Detect which cell encompasses the target text, then output its [X, Y] center coordinate. 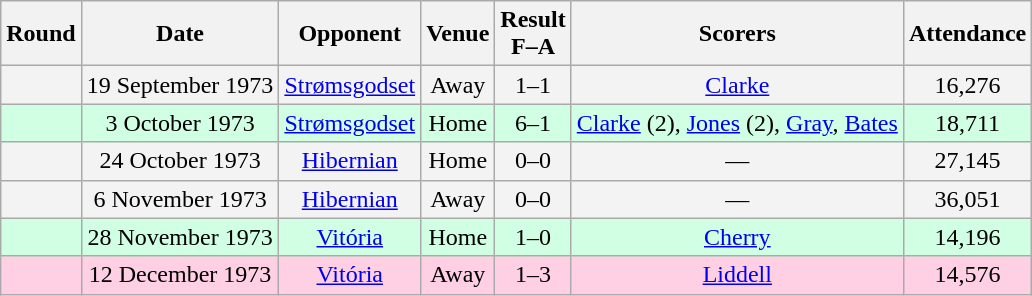
12 December 1973 [180, 275]
Round [41, 34]
14,196 [967, 237]
Liddell [737, 275]
3 October 1973 [180, 123]
Opponent [350, 34]
ResultF–A [533, 34]
6 November 1973 [180, 199]
Clarke [737, 85]
36,051 [967, 199]
18,711 [967, 123]
28 November 1973 [180, 237]
Date [180, 34]
Venue [458, 34]
19 September 1973 [180, 85]
27,145 [967, 161]
Scorers [737, 34]
16,276 [967, 85]
1–1 [533, 85]
Cherry [737, 237]
14,576 [967, 275]
1–3 [533, 275]
Clarke (2), Jones (2), Gray, Bates [737, 123]
1–0 [533, 237]
24 October 1973 [180, 161]
6–1 [533, 123]
Attendance [967, 34]
